Capture the cell that displays the provided text and extract its [X, Y] central coordinate. 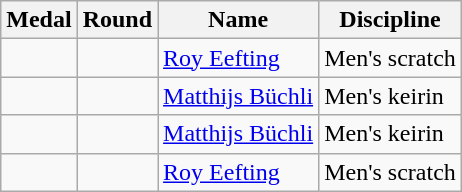
Discipline [390, 20]
Round [117, 20]
Name [238, 20]
Medal [39, 20]
